Scan for the cell matching the given text and deliver its (X, Y) coordinate at center. 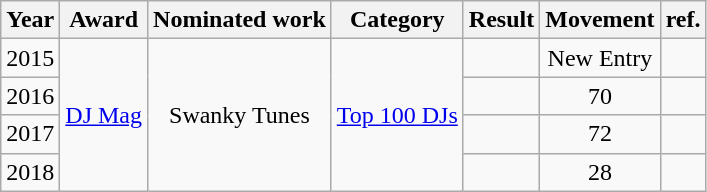
72 (600, 134)
Result (501, 20)
Swanky Tunes (240, 115)
2017 (30, 134)
Top 100 DJs (397, 115)
28 (600, 172)
Category (397, 20)
Nominated work (240, 20)
Award (104, 20)
New Entry (600, 58)
2018 (30, 172)
DJ Mag (104, 115)
Movement (600, 20)
2015 (30, 58)
ref. (683, 20)
70 (600, 96)
Year (30, 20)
2016 (30, 96)
